Return (x, y) of the center of cell containing provided text 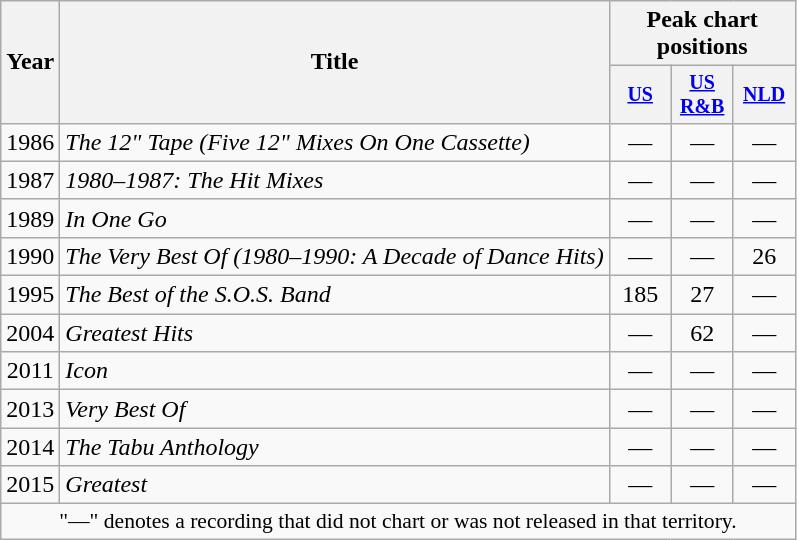
The 12" Tape (Five 12" Mixes On One Cassette) (334, 142)
185 (640, 295)
In One Go (334, 218)
Greatest Hits (334, 333)
The Tabu Anthology (334, 447)
1987 (30, 180)
26 (764, 256)
2015 (30, 485)
"—" denotes a recording that did not chart or was not released in that territory. (398, 522)
2011 (30, 371)
US (640, 94)
1986 (30, 142)
1990 (30, 256)
2004 (30, 333)
1989 (30, 218)
2013 (30, 409)
62 (702, 333)
The Very Best Of (1980–1990: A Decade of Dance Hits) (334, 256)
USR&B (702, 94)
27 (702, 295)
The Best of the S.O.S. Band (334, 295)
Peak chart positions (702, 34)
NLD (764, 94)
Year (30, 62)
1980–1987: The Hit Mixes (334, 180)
2014 (30, 447)
1995 (30, 295)
Greatest (334, 485)
Very Best Of (334, 409)
Title (334, 62)
Icon (334, 371)
